From the cell containing the given text, extract its center point as [X, Y] coordinate. 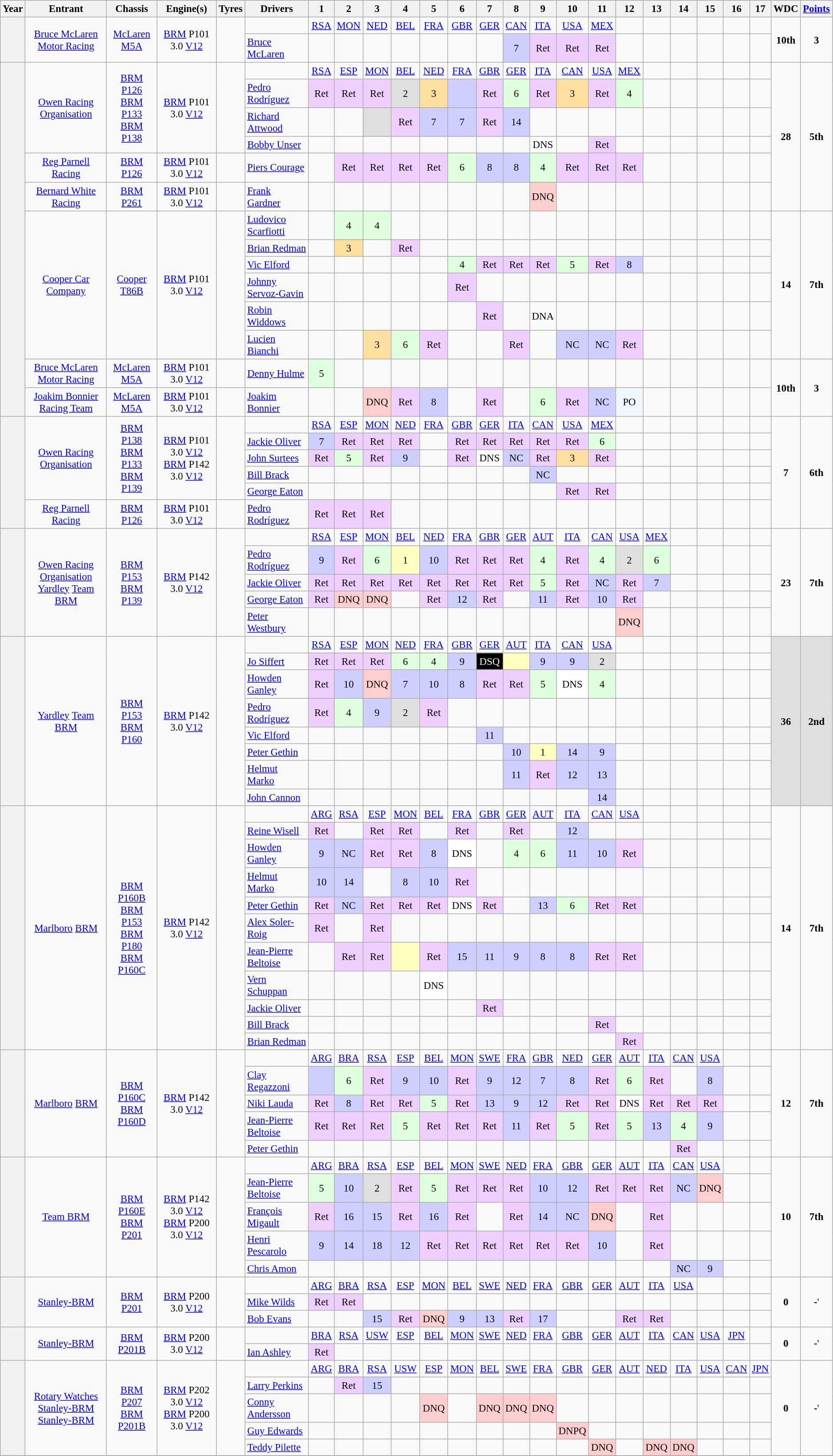
18 [377, 1246]
Peter Westbury [276, 622]
BRM P101 3.0 V12BRM P142 3.0 V12 [187, 458]
BRM P153BRM P139 [132, 583]
Chassis [132, 9]
Johnny Servoz-Gavin [276, 287]
Bob Evans [276, 1319]
BRM P153BRM P160 [132, 721]
Guy Edwards [276, 1431]
Conny Andersson [276, 1408]
Mike Wilds [276, 1302]
2nd [816, 721]
François Migault [276, 1217]
BRM P160BBRM P153BRM P180BRM P160C [132, 928]
BRM P126 BRM P133 BRM P138 [132, 108]
BRM P201 [132, 1302]
BRM P138BRM P133BRM P139 [132, 458]
Tyres [231, 9]
Bernard White Racing [66, 196]
Rotary Watches Stanley-BRMStanley-BRM [66, 1408]
23 [786, 583]
Clay Regazzoni [276, 1081]
Points [816, 9]
Joakim Bonnier Racing Team [66, 402]
Entrant [66, 9]
BRM P202 3.0 V12BRM P200 3.0 V12 [187, 1408]
Teddy Pilette [276, 1448]
28 [786, 137]
Piers Courage [276, 168]
Cooper T86B [132, 285]
Henri Pescarolo [276, 1246]
PO [629, 402]
BRM P201B [132, 1344]
DSQ [489, 661]
Larry Perkins [276, 1385]
BRM P207BRM P201B [132, 1408]
BRM P160CBRM P160D [132, 1104]
Bruce McLaren [276, 48]
Owen Racing Organisation Yardley Team BRM [66, 583]
Jo Siffert [276, 661]
DNA [543, 316]
DNPQ [573, 1431]
Denny Hulme [276, 373]
Vern Schuppan [276, 985]
Drivers [276, 9]
Year [13, 9]
Team BRM [66, 1217]
6th [816, 473]
Chris Amon [276, 1268]
WDC [786, 9]
Niki Lauda [276, 1104]
Engine(s) [187, 9]
Yardley Team BRM [66, 721]
Richard Attwood [276, 123]
BRM P142 3.0 V12BRM P200 3.0 V12 [187, 1217]
Ian Ashley [276, 1352]
Robin Widdows [276, 316]
Cooper Car Company [66, 285]
36 [786, 721]
Ludovico Scarfiotti [276, 225]
5th [816, 137]
Joakim Bonnier [276, 402]
Frank Gardner [276, 196]
Bobby Unser [276, 145]
Lucien Bianchi [276, 345]
John Surtees [276, 458]
BRM P261 [132, 196]
Reine Wisell [276, 831]
BRM P160EBRM P201 [132, 1217]
John Cannon [276, 798]
Alex Soler-Roig [276, 928]
